Determine the [X, Y] coordinate at the center of the cell enclosing the given text.  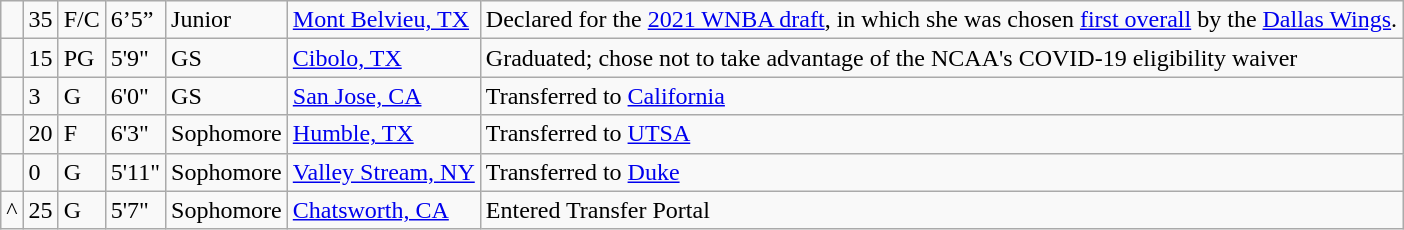
Mont Belvieu, TX [384, 20]
20 [40, 134]
6'0" [135, 96]
25 [40, 210]
0 [40, 172]
^ [12, 210]
Valley Stream, NY [384, 172]
PG [82, 58]
Junior [227, 20]
15 [40, 58]
San Jose, CA [384, 96]
Entered Transfer Portal [941, 210]
35 [40, 20]
Chatsworth, CA [384, 210]
F [82, 134]
Declared for the 2021 WNBA draft, in which she was chosen first overall by the Dallas Wings. [941, 20]
5'7" [135, 210]
6'3" [135, 134]
3 [40, 96]
Transferred to Duke [941, 172]
Cibolo, TX [384, 58]
F/C [82, 20]
5'9" [135, 58]
Transferred to UTSA [941, 134]
Transferred to California [941, 96]
Graduated; chose not to take advantage of the NCAA's COVID-19 eligibility waiver [941, 58]
6’5” [135, 20]
5'11" [135, 172]
Humble, TX [384, 134]
